Pinpoint the cell where the given text exists, returning its (X, Y) midpoint coordinate. 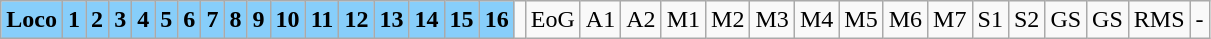
4 (144, 20)
A1 (600, 20)
S2 (1026, 20)
8 (236, 20)
7 (212, 20)
2 (98, 20)
EoG (552, 20)
M1 (683, 20)
11 (322, 20)
1 (74, 20)
16 (496, 20)
M5 (861, 20)
M3 (772, 20)
9 (258, 20)
M2 (728, 20)
12 (356, 20)
M7 (950, 20)
6 (190, 20)
- (1200, 20)
15 (462, 20)
M6 (905, 20)
10 (288, 20)
5 (166, 20)
Loco (32, 20)
S1 (990, 20)
3 (120, 20)
13 (392, 20)
RMS (1159, 20)
14 (426, 20)
M4 (816, 20)
A2 (641, 20)
